Determine the [x, y] coordinate at the center of the cell enclosing the given text.  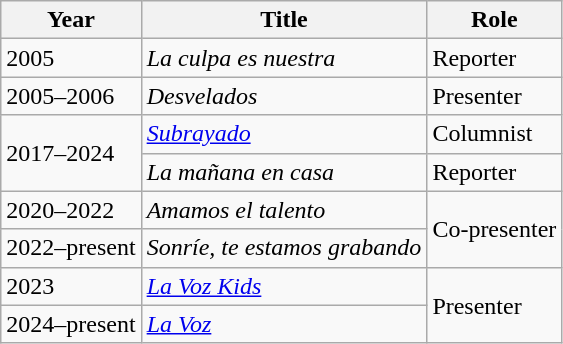
Subrayado [284, 134]
La culpa es nuestra [284, 58]
Columnist [494, 134]
2020–2022 [71, 210]
La Voz [284, 324]
2005–2006 [71, 96]
Title [284, 20]
2023 [71, 286]
La Voz Kids [284, 286]
Co-presenter [494, 229]
La mañana en casa [284, 172]
Role [494, 20]
2005 [71, 58]
Year [71, 20]
Desvelados [284, 96]
2017–2024 [71, 153]
2022–present [71, 248]
Sonríe, te estamos grabando [284, 248]
Amamos el talento [284, 210]
2024–present [71, 324]
